Search for the cell housing the specified text and yield its (X, Y) center coordinate. 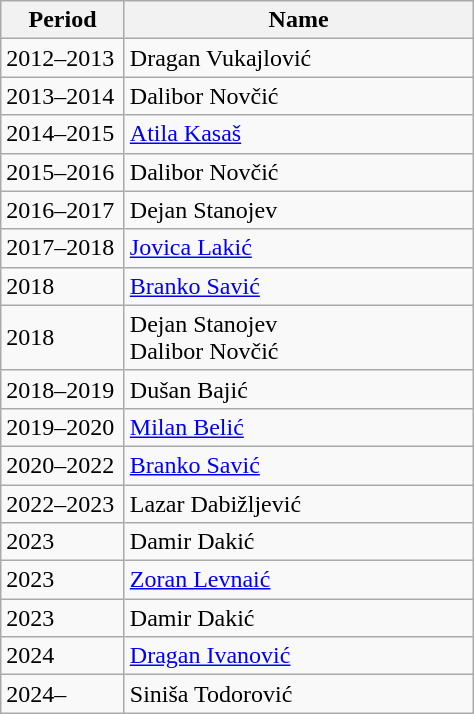
2024– (63, 694)
2024 (63, 656)
2017–2018 (63, 248)
2020–2022 (63, 465)
Dejan Stanojev (298, 210)
Siniša Todorović (298, 694)
2016–2017 (63, 210)
Atila Kasaš (298, 134)
2019–2020 (63, 427)
Milan Belić (298, 427)
Lazar Dabižljević (298, 503)
2014–2015 (63, 134)
Dušan Bajić (298, 389)
Dejan Stanojev Dalibor Novčić (298, 338)
2015–2016 (63, 172)
Period (63, 20)
2022–2023 (63, 503)
2018–2019 (63, 389)
2013–2014 (63, 96)
Jovica Lakić (298, 248)
Dragan Ivanović (298, 656)
2012–2013 (63, 58)
Dragan Vukajlović (298, 58)
Zoran Levnaić (298, 580)
Name (298, 20)
